For the text-containing cell, return its midpoint in [x, y] coordinate format. 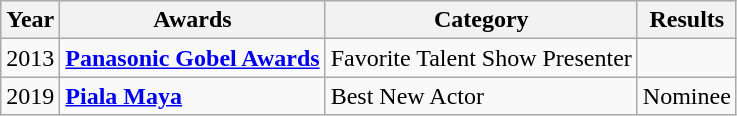
Panasonic Gobel Awards [192, 58]
Piala Maya [192, 96]
Results [686, 20]
Category [481, 20]
Nominee [686, 96]
Year [30, 20]
Awards [192, 20]
2013 [30, 58]
Favorite Talent Show Presenter [481, 58]
Best New Actor [481, 96]
2019 [30, 96]
